Scan for the cell matching the given text and deliver its (x, y) coordinate at center. 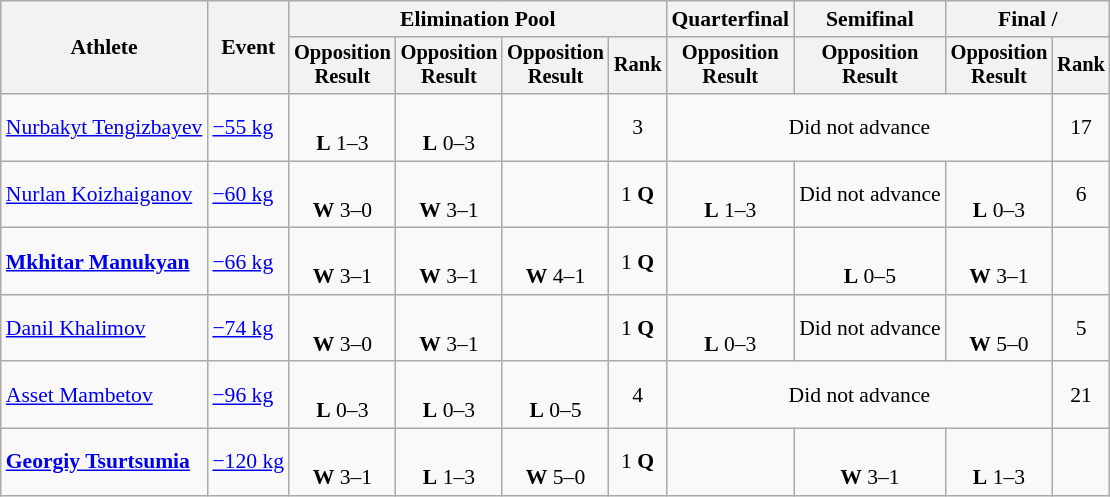
Athlete (104, 48)
6 (1081, 194)
3 (638, 128)
Danil Khalimov (104, 328)
Final / (1028, 19)
17 (1081, 128)
Quarterfinal (730, 19)
−96 kg (248, 396)
Georgiy Tsurtsumia (104, 462)
Asset Mambetov (104, 396)
Event (248, 48)
Elimination Pool (478, 19)
−55 kg (248, 128)
W 4–1 (556, 262)
Mkhitar Manukyan (104, 262)
5 (1081, 328)
−120 kg (248, 462)
−74 kg (248, 328)
−60 kg (248, 194)
Nurbakyt Tengizbayev (104, 128)
21 (1081, 396)
Nurlan Koizhaiganov (104, 194)
4 (638, 396)
Semifinal (870, 19)
−66 kg (248, 262)
